Return [X, Y] of the center of cell containing provided text 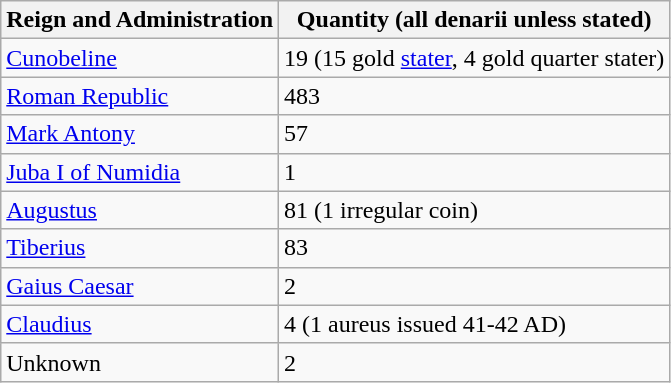
Reign and Administration [140, 20]
83 [474, 248]
Claudius [140, 324]
57 [474, 134]
Cunobeline [140, 58]
Quantity (all denarii unless stated) [474, 20]
19 (15 gold stater, 4 gold quarter stater) [474, 58]
Unknown [140, 362]
Mark Antony [140, 134]
483 [474, 96]
1 [474, 172]
Gaius Caesar [140, 286]
Juba I of Numidia [140, 172]
Augustus [140, 210]
Roman Republic [140, 96]
Tiberius [140, 248]
4 (1 aureus issued 41-42 AD) [474, 324]
81 (1 irregular coin) [474, 210]
